From the cell containing the given text, extract its center point as [x, y] coordinate. 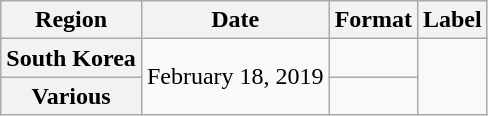
South Korea [72, 58]
Various [72, 96]
Format [373, 20]
February 18, 2019 [235, 77]
Date [235, 20]
Region [72, 20]
Label [452, 20]
